For the text-containing cell, return its midpoint in [X, Y] coordinate format. 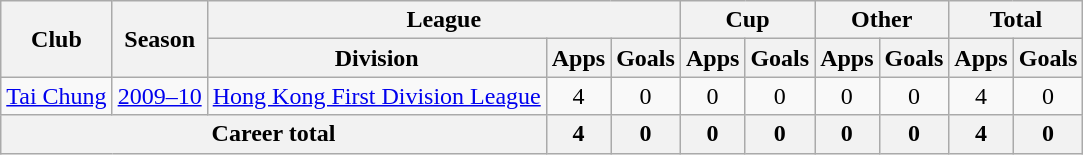
Total [1016, 20]
Division [376, 58]
Season [160, 39]
Other [882, 20]
Career total [274, 134]
Hong Kong First Division League [376, 96]
2009–10 [160, 96]
Cup [747, 20]
Tai Chung [56, 96]
Club [56, 39]
League [444, 20]
